Locate the cell with the specified text and output its [X, Y] center coordinate. 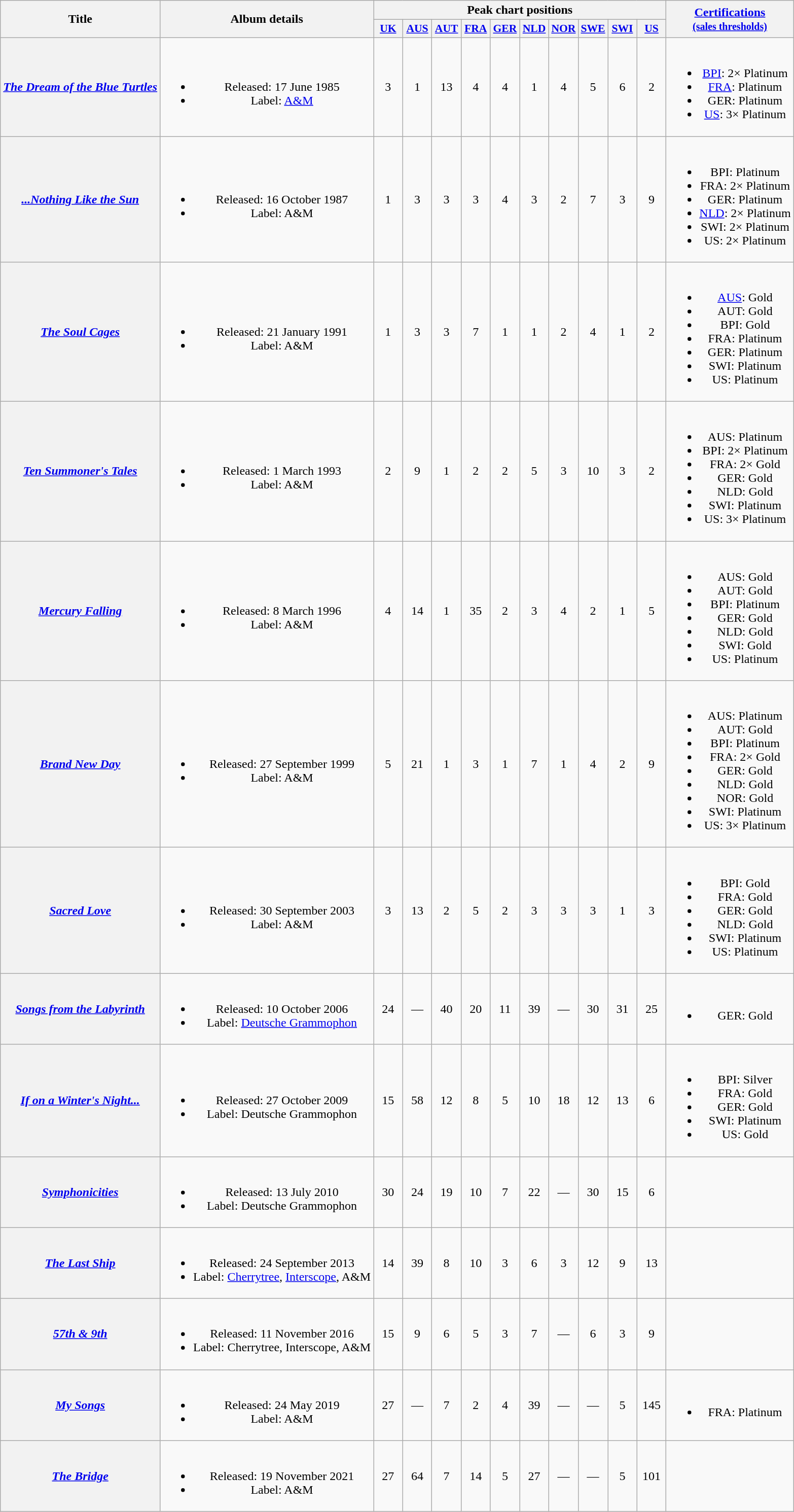
Songs from the Labyrinth [80, 1009]
Released: 17 June 1985Label: A&M [267, 87]
101 [652, 1476]
AUT [447, 29]
Certifications(sales thresholds) [730, 19]
The Bridge [80, 1476]
19 [447, 1192]
Released: 8 March 1996Label: A&M [267, 611]
AUS: GoldAUT: GoldBPI: PlatinumGER: GoldNLD: GoldSWI: GoldUS: Platinum [730, 611]
US [652, 29]
Released: 13 July 2010Label: Deutsche Grammophon [267, 1192]
Peak chart positions [520, 10]
AUS: PlatinumBPI: 2× PlatinumFRA: 2× GoldGER: GoldNLD: GoldSWI: PlatinumUS: 3× Platinum [730, 472]
40 [447, 1009]
SWE [593, 29]
FRA [476, 29]
Album details [267, 19]
Released: 27 October 2009Label: Deutsche Grammophon [267, 1101]
AUS: GoldAUT: GoldBPI: GoldFRA: PlatinumGER: PlatinumSWI: PlatinumUS: Platinum [730, 332]
SWI [623, 29]
35 [476, 611]
Brand New Day [80, 764]
Released: 30 September 2003Label: A&M [267, 910]
58 [417, 1101]
BPI: SilverFRA: GoldGER: GoldSWI: PlatinumUS: Gold [730, 1101]
31 [623, 1009]
The Dream of the Blue Turtles [80, 87]
Released: 27 September 1999Label: A&M [267, 764]
Released: 1 March 1993Label: A&M [267, 472]
GER [505, 29]
Released: 16 October 1987Label: A&M [267, 199]
BPI: GoldFRA: GoldGER: GoldNLD: GoldSWI: PlatinumUS: Platinum [730, 910]
Mercury Falling [80, 611]
Sacred Love [80, 910]
NOR [563, 29]
22 [534, 1192]
Released: 11 November 2016Label: Cherrytree, Interscope, A&M [267, 1334]
Ten Summoner's Tales [80, 472]
...Nothing Like the Sun [80, 199]
AUS [417, 29]
AUS: PlatinumAUT: GoldBPI: PlatinumFRA: 2× GoldGER: GoldNLD: GoldNOR: GoldSWI: PlatinumUS: 3× Platinum [730, 764]
Released: 19 November 2021Label: A&M [267, 1476]
21 [417, 764]
GER: Gold [730, 1009]
If on a Winter's Night... [80, 1101]
The Soul Cages [80, 332]
Released: 21 January 1991Label: A&M [267, 332]
My Songs [80, 1405]
NLD [534, 29]
145 [652, 1405]
FRA: Platinum [730, 1405]
11 [505, 1009]
18 [563, 1101]
UK [388, 29]
BPI: PlatinumFRA: 2× PlatinumGER: PlatinumNLD: 2× PlatinumSWI: 2× PlatinumUS: 2× Platinum [730, 199]
The Last Ship [80, 1263]
57th & 9th [80, 1334]
Released: 10 October 2006Label: Deutsche Grammophon [267, 1009]
BPI: 2× PlatinumFRA: PlatinumGER: PlatinumUS: 3× Platinum [730, 87]
Released: 24 May 2019Label: A&M [267, 1405]
20 [476, 1009]
64 [417, 1476]
Title [80, 19]
Symphonicities [80, 1192]
Released: 24 September 2013Label: Cherrytree, Interscope, A&M [267, 1263]
25 [652, 1009]
